Capture the cell that displays the provided text and extract its (x, y) central coordinate. 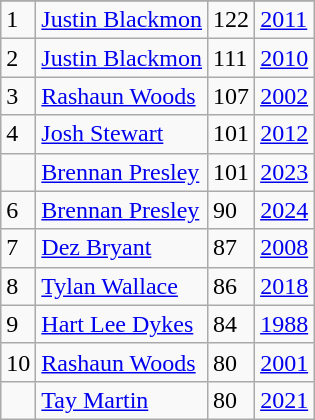
2021 (284, 400)
Hart Lee Dykes (122, 324)
1988 (284, 324)
9 (18, 324)
2011 (284, 20)
3 (18, 96)
2010 (284, 58)
86 (232, 286)
122 (232, 20)
2008 (284, 248)
2 (18, 58)
2024 (284, 210)
Josh Stewart (122, 134)
10 (18, 362)
6 (18, 210)
107 (232, 96)
4 (18, 134)
8 (18, 286)
84 (232, 324)
2018 (284, 286)
Tay Martin (122, 400)
90 (232, 210)
Dez Bryant (122, 248)
Tylan Wallace (122, 286)
2012 (284, 134)
2002 (284, 96)
2001 (284, 362)
1 (18, 20)
111 (232, 58)
2023 (284, 172)
87 (232, 248)
7 (18, 248)
